Provide the (X, Y) coordinate of the cell's center where the given text is located.  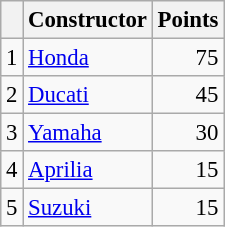
Aprilia (88, 170)
45 (188, 95)
Constructor (88, 20)
Ducati (88, 95)
2 (12, 95)
4 (12, 170)
1 (12, 58)
Points (188, 20)
5 (12, 208)
Yamaha (88, 133)
3 (12, 133)
30 (188, 133)
75 (188, 58)
Suzuki (88, 208)
Honda (88, 58)
